For the text-containing cell, return its midpoint in [x, y] coordinate format. 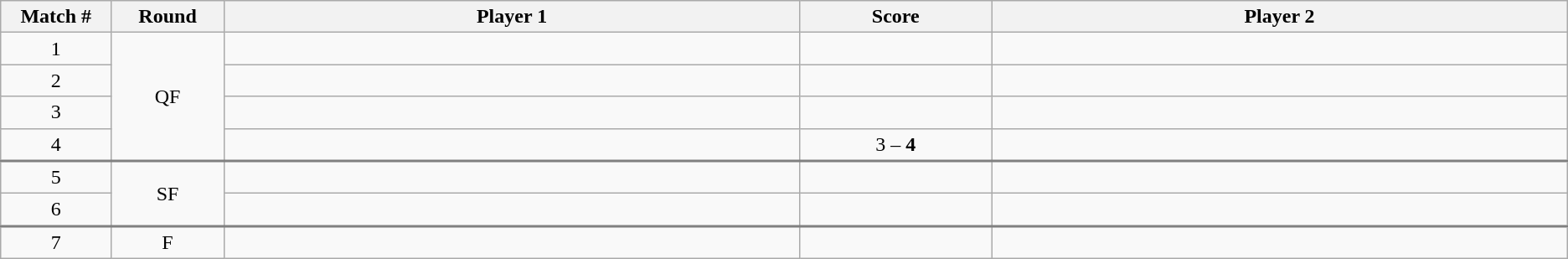
1 [56, 49]
4 [56, 144]
Player 1 [511, 17]
3 [56, 112]
Score [896, 17]
2 [56, 80]
SF [168, 194]
QF [168, 97]
5 [56, 178]
3 – 4 [896, 144]
Round [168, 17]
7 [56, 241]
F [168, 241]
6 [56, 210]
Match # [56, 17]
Player 2 [1280, 17]
